Return the [X, Y] coordinate for the center point of the cell that contains the specified text.  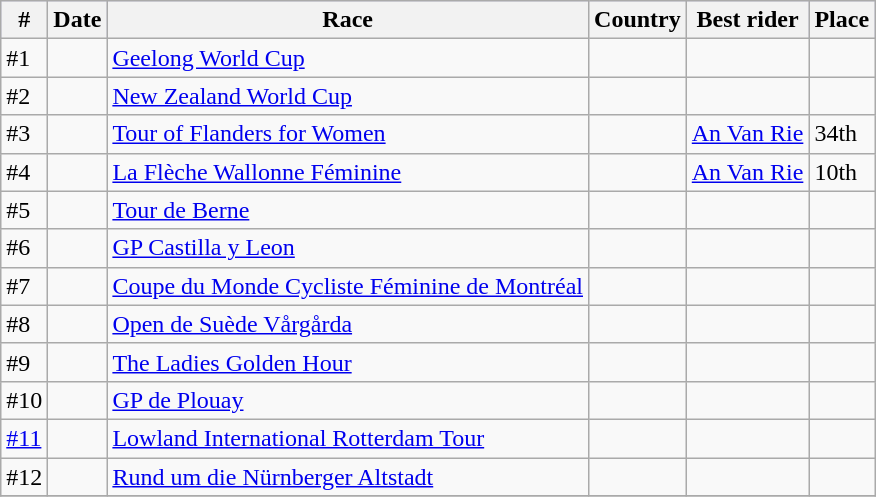
Rund um die Nürnberger Altstadt [348, 477]
Coupe du Monde Cycliste Féminine de Montréal [348, 286]
Country [638, 20]
#6 [24, 248]
Lowland International Rotterdam Tour [348, 438]
# [24, 20]
#9 [24, 362]
Best rider [748, 20]
#12 [24, 477]
Tour of Flanders for Women [348, 134]
#3 [24, 134]
Geelong World Cup [348, 58]
New Zealand World Cup [348, 96]
GP de Plouay [348, 400]
#8 [24, 324]
#7 [24, 286]
#10 [24, 400]
10th [842, 172]
#1 [24, 58]
#4 [24, 172]
Open de Suède Vårgårda [348, 324]
34th [842, 134]
La Flèche Wallonne Féminine [348, 172]
#5 [24, 210]
Tour de Berne [348, 210]
GP Castilla y Leon [348, 248]
Date [78, 20]
Race [348, 20]
#2 [24, 96]
Place [842, 20]
#11 [24, 438]
The Ladies Golden Hour [348, 362]
